Search for the cell housing the specified text and yield its [x, y] center coordinate. 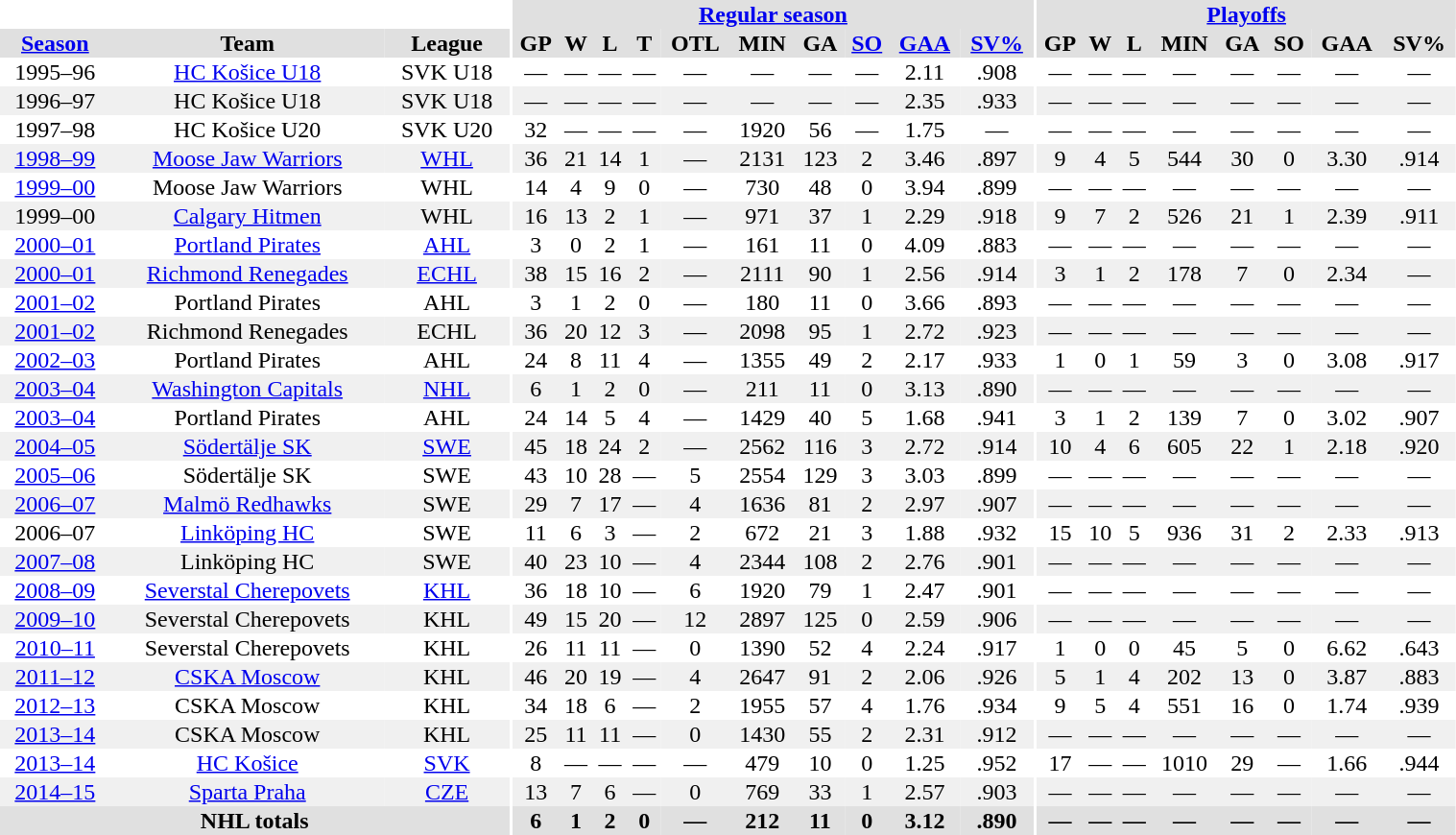
.906 [997, 619]
2014–15 [56, 792]
59 [1184, 360]
Playoffs [1247, 14]
3.08 [1347, 360]
.918 [997, 216]
.944 [1419, 763]
2897 [762, 619]
.908 [997, 72]
19 [610, 677]
23 [576, 561]
2562 [762, 446]
2098 [762, 331]
2.47 [924, 590]
730 [762, 187]
123 [820, 158]
91 [820, 677]
3.46 [924, 158]
3.66 [924, 302]
1.68 [924, 417]
1430 [762, 734]
1.76 [924, 705]
.920 [1419, 446]
2647 [762, 677]
SVK [447, 763]
NHL totals [254, 821]
108 [820, 561]
HC Košice U20 [248, 130]
2.59 [924, 619]
.932 [997, 533]
34 [536, 705]
Regular season [773, 14]
OTL [695, 43]
.926 [997, 677]
3.13 [924, 389]
1997–98 [56, 130]
.952 [997, 763]
.941 [997, 417]
1995–96 [56, 72]
936 [1184, 533]
2554 [762, 475]
2005–06 [56, 475]
180 [762, 302]
2131 [762, 158]
.913 [1419, 533]
25 [536, 734]
37 [820, 216]
.893 [997, 302]
2007–08 [56, 561]
.934 [997, 705]
52 [820, 648]
.939 [1419, 705]
129 [820, 475]
2344 [762, 561]
672 [762, 533]
79 [820, 590]
57 [820, 705]
56 [820, 130]
43 [536, 475]
2.76 [924, 561]
2.24 [924, 648]
116 [820, 446]
1010 [1184, 763]
212 [762, 821]
.912 [997, 734]
479 [762, 763]
2.33 [1347, 533]
125 [820, 619]
544 [1184, 158]
1998–99 [56, 158]
T [644, 43]
2.57 [924, 792]
31 [1242, 533]
178 [1184, 274]
SVK U20 [447, 130]
1955 [762, 705]
Calgary Hitmen [248, 216]
.911 [1419, 216]
CZE [447, 792]
2.34 [1347, 274]
2011–12 [56, 677]
32 [536, 130]
2.56 [924, 274]
26 [536, 648]
2.39 [1347, 216]
48 [820, 187]
90 [820, 274]
3.30 [1347, 158]
Malmö Redhawks [248, 504]
605 [1184, 446]
.643 [1419, 648]
95 [820, 331]
HC Košice [248, 763]
1.88 [924, 533]
30 [1242, 158]
551 [1184, 705]
211 [762, 389]
2.06 [924, 677]
1.74 [1347, 705]
2.11 [924, 72]
1.66 [1347, 763]
Season [56, 43]
202 [1184, 677]
33 [820, 792]
2.97 [924, 504]
2002–03 [56, 360]
.903 [997, 792]
2008–09 [56, 590]
55 [820, 734]
NHL [447, 389]
769 [762, 792]
1429 [762, 417]
139 [1184, 417]
28 [610, 475]
2111 [762, 274]
Washington Capitals [248, 389]
526 [1184, 216]
2012–13 [56, 705]
2004–05 [56, 446]
2010–11 [56, 648]
.897 [997, 158]
2.18 [1347, 446]
1.25 [924, 763]
46 [536, 677]
3.03 [924, 475]
3.87 [1347, 677]
1636 [762, 504]
3.02 [1347, 417]
2.31 [924, 734]
3.12 [924, 821]
.923 [997, 331]
2.17 [924, 360]
22 [1242, 446]
2.35 [924, 101]
971 [762, 216]
161 [762, 245]
2.29 [924, 216]
38 [536, 274]
81 [820, 504]
6.62 [1347, 648]
League [447, 43]
1996–97 [56, 101]
2009–10 [56, 619]
4.09 [924, 245]
Team [248, 43]
1.75 [924, 130]
1390 [762, 648]
Sparta Praha [248, 792]
1355 [762, 360]
3.94 [924, 187]
